Identify which cell holds the provided text, then report its [x, y] central coordinate. 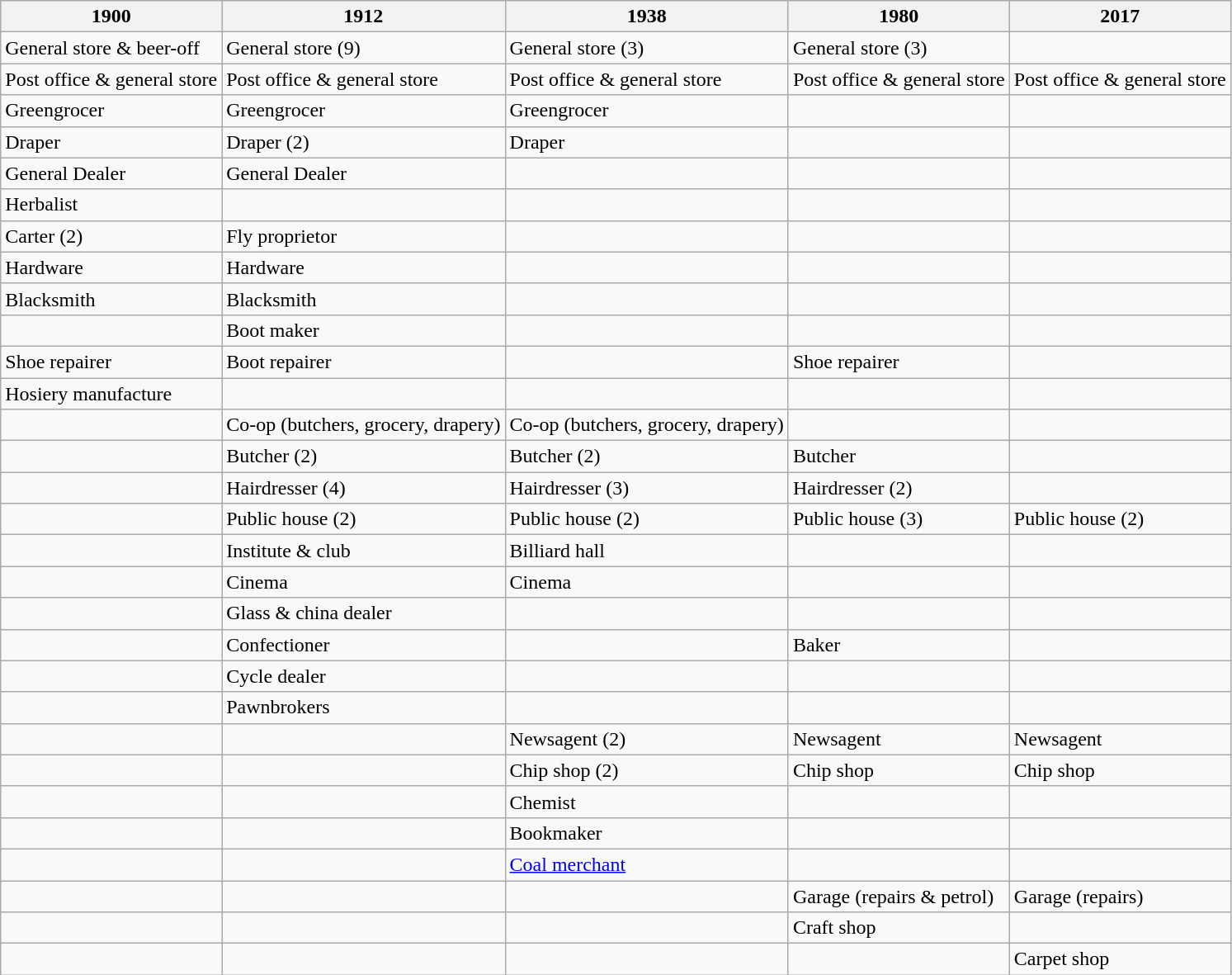
Boot maker [363, 330]
Chemist [647, 802]
2017 [1120, 17]
Confectioner [363, 645]
1900 [111, 17]
Bookmaker [647, 833]
Hairdresser (3) [647, 488]
Baker [899, 645]
Hairdresser (2) [899, 488]
1938 [647, 17]
Newsagent (2) [647, 739]
Carter (2) [111, 236]
Garage (repairs & petrol) [899, 896]
Coal merchant [647, 864]
Butcher [899, 457]
Institute & club [363, 551]
Glass & china dealer [363, 613]
Pawnbrokers [363, 708]
Fly proprietor [363, 236]
Herbalist [111, 205]
Cycle dealer [363, 676]
Boot repairer [363, 362]
1980 [899, 17]
General store (9) [363, 48]
Hairdresser (4) [363, 488]
Hosiery manufacture [111, 394]
General store & beer-off [111, 48]
Carpet shop [1120, 959]
Billiard hall [647, 551]
Craft shop [899, 928]
Garage (repairs) [1120, 896]
Public house (3) [899, 519]
Chip shop (2) [647, 770]
1912 [363, 17]
Draper (2) [363, 142]
